For the text-containing cell, return its midpoint in (X, Y) coordinate format. 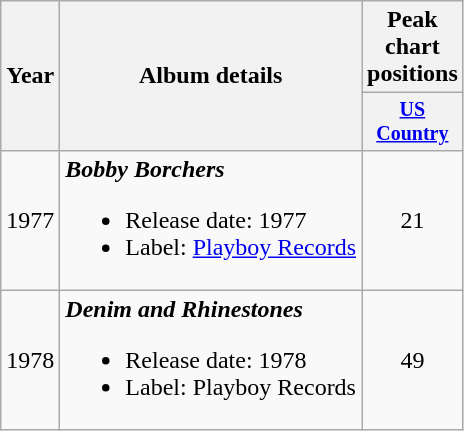
21 (413, 220)
1978 (30, 360)
US Country (413, 122)
1977 (30, 220)
Denim and RhinestonesRelease date: 1978Label: Playboy Records (211, 360)
49 (413, 360)
Year (30, 76)
Peak chart positions (413, 47)
Album details (211, 76)
Bobby BorchersRelease date: 1977Label: Playboy Records (211, 220)
